From the cell containing the given text, extract its center point as [x, y] coordinate. 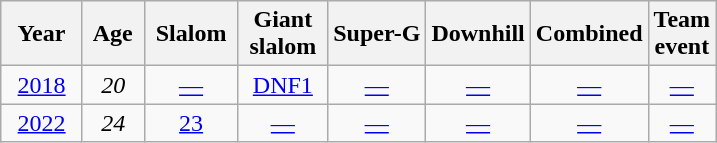
24 [113, 123]
Downhill [478, 34]
23 [191, 123]
2022 [42, 123]
Teamevent [682, 34]
Combined [589, 34]
Age [113, 34]
Year [42, 34]
Super-G [377, 34]
20 [113, 85]
DNF1 [283, 85]
2018 [42, 85]
Giant slalom [283, 34]
Slalom [191, 34]
